Output the (x, y) coordinate of the center of the cell containing the given text.  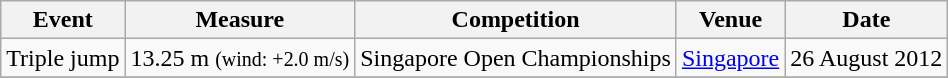
Competition (516, 20)
Triple jump (63, 58)
Singapore Open Championships (516, 58)
Singapore (730, 58)
Event (63, 20)
Date (866, 20)
13.25 m (wind: +2.0 m/s) (240, 58)
Measure (240, 20)
26 August 2012 (866, 58)
Venue (730, 20)
